Scan for the cell matching the given text and deliver its (X, Y) coordinate at center. 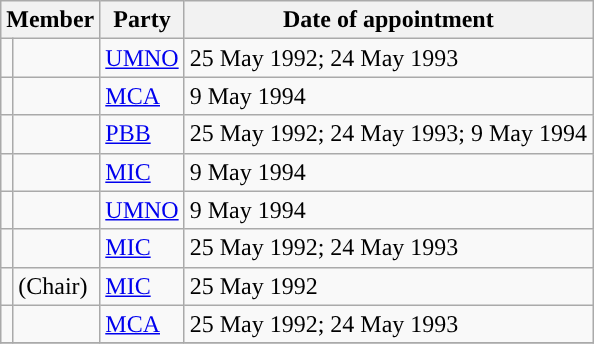
25 May 1992 (388, 286)
PBB (142, 134)
25 May 1992; 24 May 1993; 9 May 1994 (388, 134)
Member (50, 20)
Party (142, 20)
(Chair) (56, 286)
Date of appointment (388, 20)
